Capture the cell that displays the provided text and extract its (x, y) central coordinate. 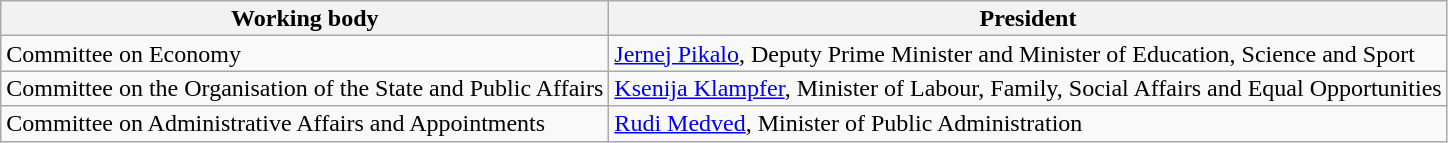
Committee on Administrative Affairs and Appointments (305, 124)
President (1028, 18)
Committee on the Organisation of the State and Public Affairs (305, 88)
Ksenija Klampfer, Minister of Labour, Family, Social Affairs and Equal Opportunities (1028, 88)
Jernej Pikalo, Deputy Prime Minister and Minister of Education, Science and Sport (1028, 54)
Rudi Medved, Minister of Public Administration (1028, 124)
Committee on Economy (305, 54)
Working body (305, 18)
